Detect which cell encompasses the target text, then output its (x, y) center coordinate. 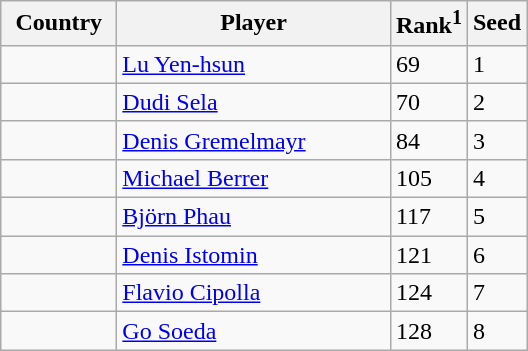
Michael Berrer (254, 178)
Lu Yen-hsun (254, 64)
6 (496, 255)
7 (496, 293)
Country (59, 24)
1 (496, 64)
2 (496, 102)
4 (496, 178)
Seed (496, 24)
8 (496, 331)
Dudi Sela (254, 102)
Björn Phau (254, 217)
Player (254, 24)
105 (428, 178)
Flavio Cipolla (254, 293)
128 (428, 331)
70 (428, 102)
124 (428, 293)
84 (428, 140)
117 (428, 217)
5 (496, 217)
Go Soeda (254, 331)
Denis Istomin (254, 255)
3 (496, 140)
Denis Gremelmayr (254, 140)
121 (428, 255)
Rank1 (428, 24)
69 (428, 64)
